For the text-containing cell, return its midpoint in (X, Y) coordinate format. 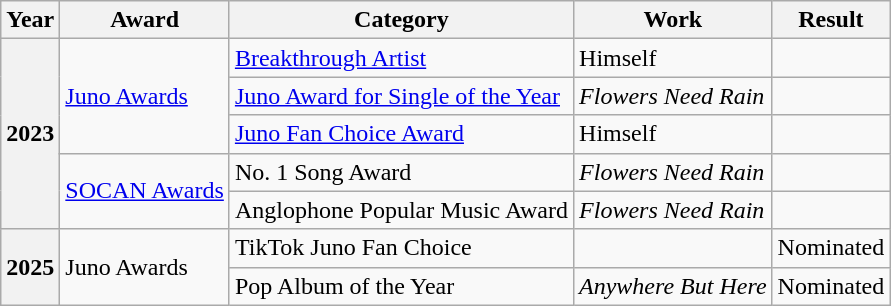
Result (831, 20)
Year (30, 20)
No. 1 Song Award (401, 172)
Award (145, 20)
Anglophone Popular Music Award (401, 210)
Juno Fan Choice Award (401, 134)
Breakthrough Artist (401, 58)
Work (674, 20)
Pop Album of the Year (401, 286)
SOCAN Awards (145, 191)
Category (401, 20)
2023 (30, 134)
TikTok Juno Fan Choice (401, 248)
Juno Award for Single of the Year (401, 96)
Anywhere But Here (674, 286)
2025 (30, 267)
